Extract the [X, Y] coordinate from the center of the cell holding the provided text.  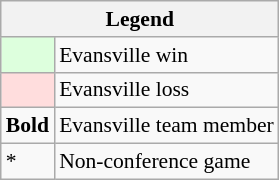
Legend [140, 19]
Evansville team member [166, 126]
Non-conference game [166, 162]
Evansville win [166, 55]
* [28, 162]
Bold [28, 126]
Evansville loss [166, 90]
